Identify which cell holds the provided text, then report its [X, Y] central coordinate. 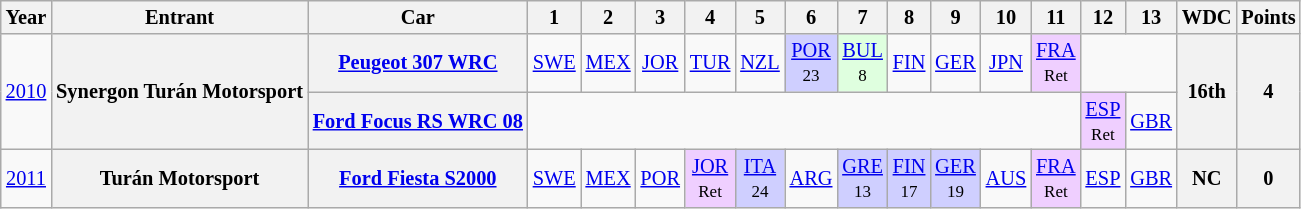
1 [554, 17]
Ford Fiesta S2000 [418, 178]
POR23 [812, 63]
Synergon Turán Motorsport [180, 92]
ESPRet [1104, 121]
ESP [1104, 178]
Turán Motorsport [180, 178]
JORRet [710, 178]
Ford Focus RS WRC 08 [418, 121]
FIN17 [910, 178]
2010 [26, 92]
9 [955, 17]
TUR [710, 63]
Year [26, 17]
12 [1104, 17]
JPN [1006, 63]
JOR [660, 63]
GER [955, 63]
Peugeot 307 WRC [418, 63]
5 [760, 17]
Entrant [180, 17]
GER19 [955, 178]
13 [1151, 17]
6 [812, 17]
FIN [910, 63]
2011 [26, 178]
POR [660, 178]
ITA24 [760, 178]
11 [1056, 17]
3 [660, 17]
10 [1006, 17]
BUL8 [862, 63]
GRE13 [862, 178]
Points [1268, 17]
8 [910, 17]
ARG [812, 178]
2 [608, 17]
Car [418, 17]
WDC [1207, 17]
NC [1207, 178]
NZL [760, 63]
7 [862, 17]
0 [1268, 178]
AUS [1006, 178]
16th [1207, 92]
